Pinpoint the cell where the given text exists, returning its [X, Y] midpoint coordinate. 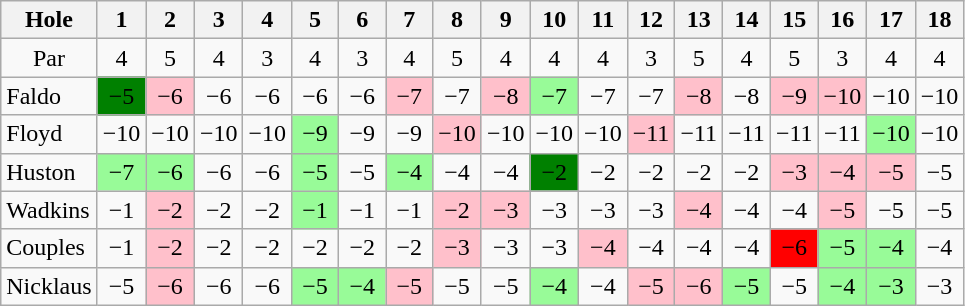
14 [747, 20]
Wadkins [49, 210]
11 [604, 20]
Faldo [49, 96]
7 [410, 20]
18 [940, 20]
9 [506, 20]
Huston [49, 172]
15 [794, 20]
Nicklaus [49, 286]
Par [49, 58]
13 [699, 20]
Couples [49, 248]
Hole [49, 20]
17 [892, 20]
8 [458, 20]
6 [362, 20]
16 [842, 20]
10 [554, 20]
1 [122, 20]
2 [170, 20]
Floyd [49, 134]
12 [651, 20]
